Return (X, Y) of the center of cell containing provided text 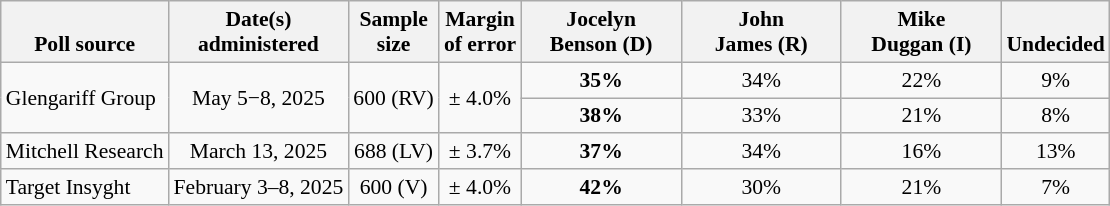
37% (601, 152)
9% (1055, 80)
30% (761, 187)
Marginof error (480, 32)
May 5−8, 2025 (259, 98)
± 3.7% (480, 152)
Target Insyght (85, 187)
35% (601, 80)
600 (V) (394, 187)
Samplesize (394, 32)
Undecided (1055, 32)
Mitchell Research (85, 152)
March 13, 2025 (259, 152)
16% (921, 152)
Date(s)administered (259, 32)
7% (1055, 187)
33% (761, 116)
38% (601, 116)
February 3–8, 2025 (259, 187)
MikeDuggan (I) (921, 32)
13% (1055, 152)
42% (601, 187)
688 (LV) (394, 152)
Poll source (85, 32)
22% (921, 80)
JocelynBenson (D) (601, 32)
8% (1055, 116)
Glengariff Group (85, 98)
JohnJames (R) (761, 32)
600 (RV) (394, 98)
